Scan for the cell matching the given text and deliver its (X, Y) coordinate at center. 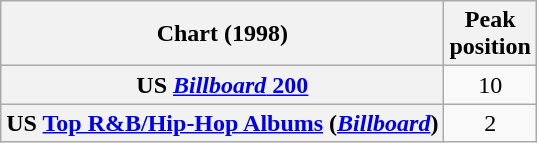
Peak position (490, 34)
2 (490, 123)
10 (490, 85)
US Top R&B/Hip-Hop Albums (Billboard) (222, 123)
Chart (1998) (222, 34)
US Billboard 200 (222, 85)
